Extract the [X, Y] coordinate from the center of the cell holding the provided text.  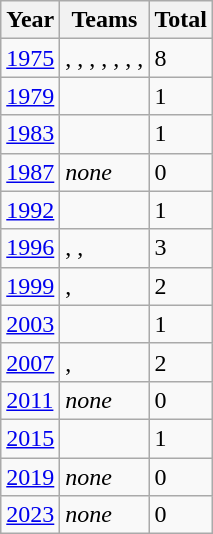
1983 [30, 134]
1992 [30, 210]
2023 [30, 515]
Teams [104, 20]
1975 [30, 58]
2011 [30, 400]
8 [181, 58]
1979 [30, 96]
1999 [30, 286]
2019 [30, 477]
1996 [30, 248]
, , [104, 248]
2015 [30, 438]
1987 [30, 172]
2007 [30, 362]
, , , , , , , [104, 58]
2003 [30, 324]
Total [181, 20]
Year [30, 20]
3 [181, 248]
